For the text-containing cell, return its midpoint in [x, y] coordinate format. 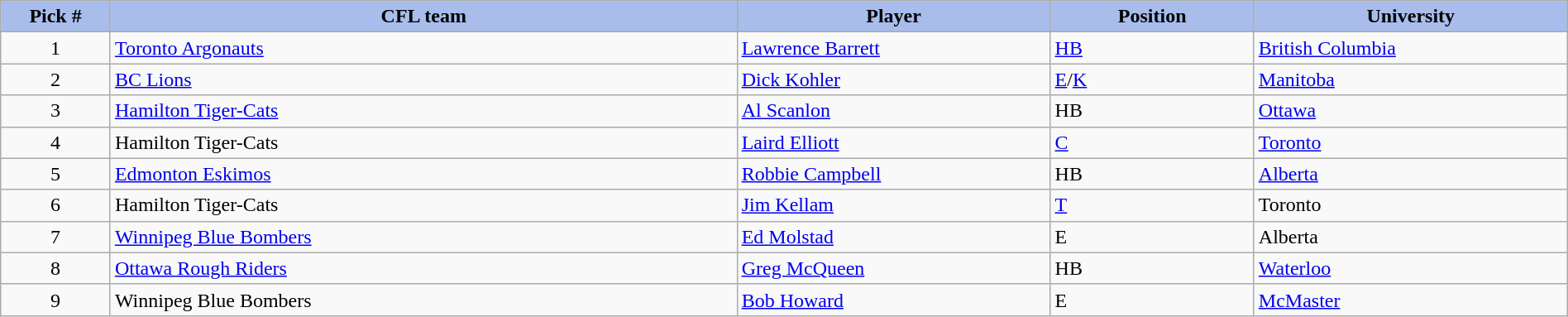
Robbie Campbell [893, 174]
Bob Howard [893, 300]
Al Scanlon [893, 111]
University [1411, 17]
E/K [1152, 79]
Lawrence Barrett [893, 48]
British Columbia [1411, 48]
Ed Molstad [893, 237]
6 [56, 205]
Position [1152, 17]
Jim Kellam [893, 205]
T [1152, 205]
9 [56, 300]
BC Lions [423, 79]
Edmonton Eskimos [423, 174]
Toronto Argonauts [423, 48]
Waterloo [1411, 268]
5 [56, 174]
Ottawa [1411, 111]
1 [56, 48]
Dick Kohler [893, 79]
Player [893, 17]
Pick # [56, 17]
7 [56, 237]
Manitoba [1411, 79]
8 [56, 268]
Ottawa Rough Riders [423, 268]
2 [56, 79]
McMaster [1411, 300]
C [1152, 142]
3 [56, 111]
4 [56, 142]
Greg McQueen [893, 268]
CFL team [423, 17]
Laird Elliott [893, 142]
